Output the (X, Y) coordinate of the center of the cell containing the given text.  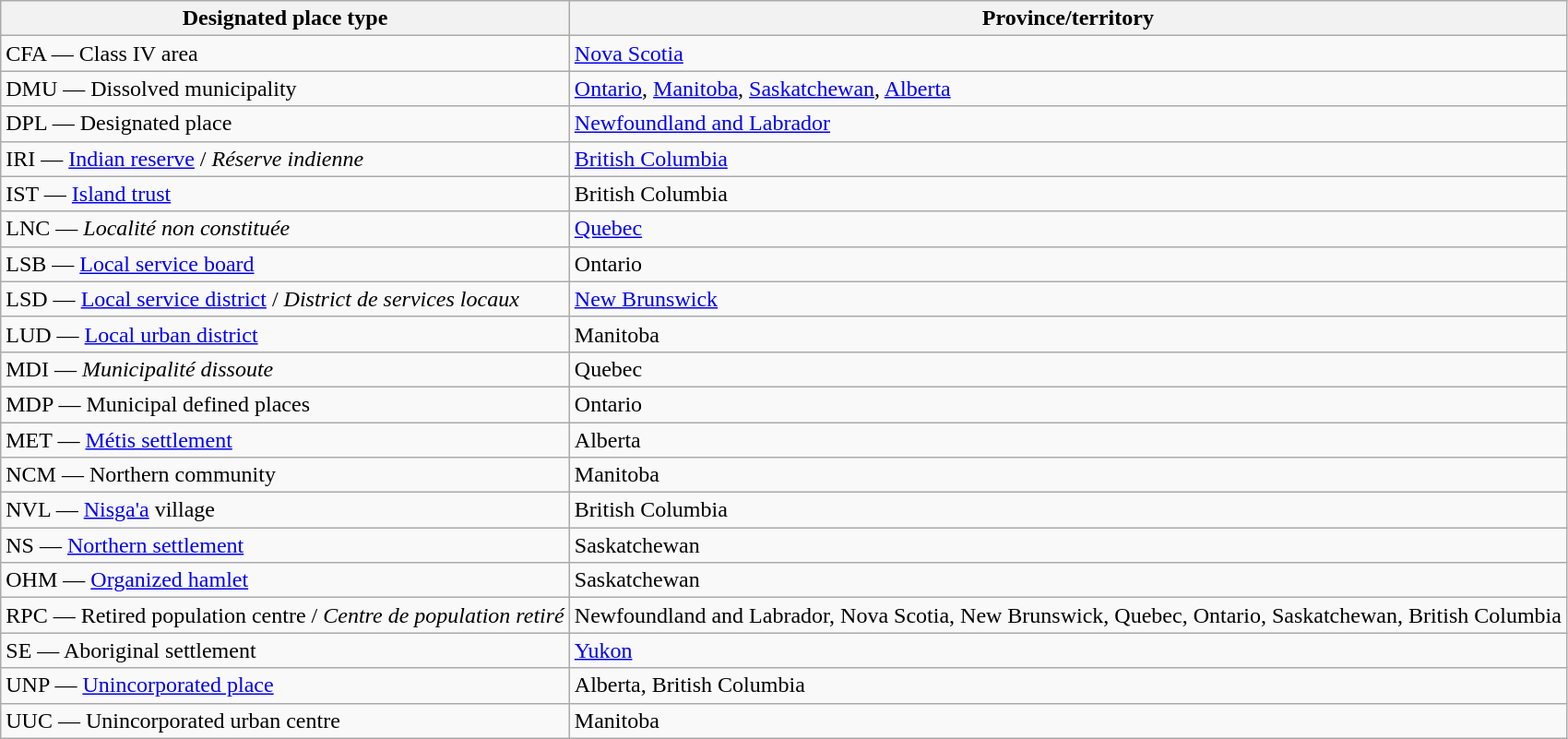
UUC — Unincorporated urban centre (286, 721)
MDI — Municipalité dissoute (286, 369)
Newfoundland and Labrador (1068, 124)
Designated place type (286, 18)
LUD — Local urban district (286, 334)
CFA — Class IV area (286, 54)
Alberta (1068, 440)
MDP — Municipal defined places (286, 404)
Nova Scotia (1068, 54)
Ontario, Manitoba, Saskatchewan, Alberta (1068, 89)
Yukon (1068, 650)
Alberta, British Columbia (1068, 685)
Newfoundland and Labrador, Nova Scotia, New Brunswick, Quebec, Ontario, Saskatchewan, British Columbia (1068, 615)
DMU — Dissolved municipality (286, 89)
IRI — Indian reserve / Réserve indienne (286, 159)
LSD — Local service district / District de services locaux (286, 299)
IST — Island trust (286, 194)
LSB — Local service board (286, 264)
OHM — Organized hamlet (286, 580)
NCM — Northern community (286, 475)
DPL — Designated place (286, 124)
SE — Aboriginal settlement (286, 650)
UNP — Unincorporated place (286, 685)
RPC — Retired population centre / Centre de population retiré (286, 615)
NS — Northern settlement (286, 545)
MET — Métis settlement (286, 440)
Province/territory (1068, 18)
LNC — Localité non constituée (286, 229)
New Brunswick (1068, 299)
NVL — Nisga'a village (286, 510)
